Provide the (x, y) coordinate of the cell's center where the given text is located.  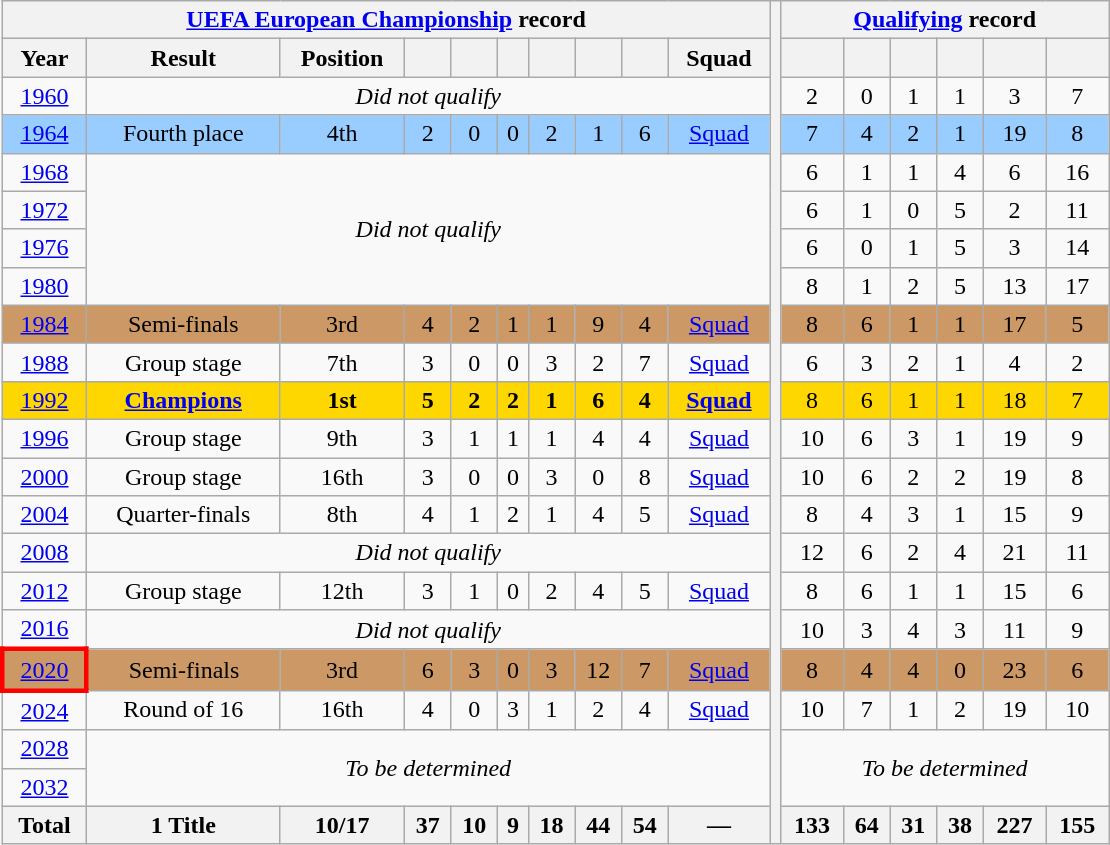
38 (960, 825)
12th (342, 591)
Quarter-finals (184, 515)
1 Title (184, 825)
4th (342, 134)
Fourth place (184, 134)
2020 (44, 670)
2024 (44, 710)
1st (342, 400)
1988 (44, 362)
— (719, 825)
31 (914, 825)
1984 (44, 324)
155 (1078, 825)
8th (342, 515)
21 (1014, 553)
Champions (184, 400)
1992 (44, 400)
1964 (44, 134)
2016 (44, 630)
2012 (44, 591)
Qualifying record (945, 20)
1960 (44, 96)
Year (44, 58)
UEFA European Championship record (386, 20)
16 (1078, 172)
2000 (44, 477)
23 (1014, 670)
Result (184, 58)
64 (866, 825)
37 (428, 825)
10/17 (342, 825)
1976 (44, 248)
44 (598, 825)
Round of 16 (184, 710)
2004 (44, 515)
133 (812, 825)
7th (342, 362)
Total (44, 825)
Position (342, 58)
1980 (44, 286)
2032 (44, 787)
1996 (44, 438)
54 (646, 825)
1968 (44, 172)
2028 (44, 749)
227 (1014, 825)
13 (1014, 286)
1972 (44, 210)
2008 (44, 553)
9th (342, 438)
14 (1078, 248)
